Extract the [X, Y] coordinate from the center of the cell holding the provided text.  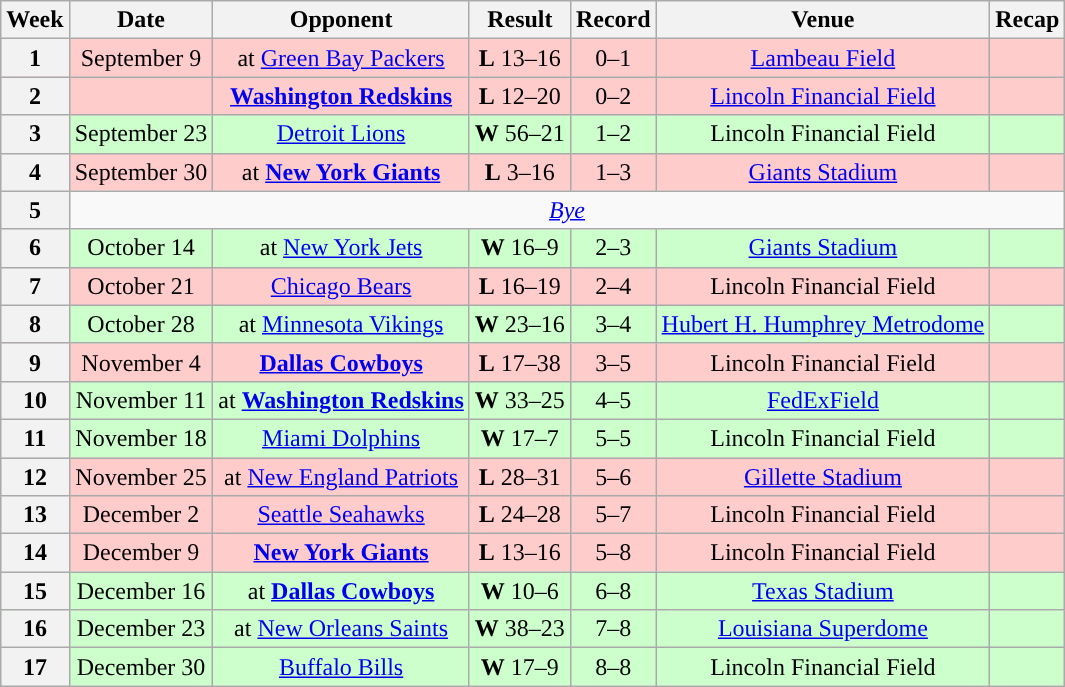
Detroit Lions [341, 134]
Week [35, 20]
December 9 [141, 553]
8 [35, 324]
7–8 [613, 629]
12 [35, 477]
at New Orleans Saints [341, 629]
at New York Giants [341, 172]
W 56–21 [520, 134]
October 28 [141, 324]
3 [35, 134]
4–5 [613, 400]
December 16 [141, 591]
Buffalo Bills [341, 667]
3–5 [613, 362]
L 12–20 [520, 96]
November 4 [141, 362]
Washington Redskins [341, 96]
Recap [1028, 20]
W 33–25 [520, 400]
16 [35, 629]
Louisiana Superdome [823, 629]
Dallas Cowboys [341, 362]
L 3–16 [520, 172]
1–3 [613, 172]
W 10–6 [520, 591]
13 [35, 515]
15 [35, 591]
L 28–31 [520, 477]
10 [35, 400]
Chicago Bears [341, 286]
at Minnesota Vikings [341, 324]
8–8 [613, 667]
5–6 [613, 477]
6–8 [613, 591]
9 [35, 362]
1–2 [613, 134]
Texas Stadium [823, 591]
December 30 [141, 667]
W 17–9 [520, 667]
December 23 [141, 629]
5–7 [613, 515]
Miami Dolphins [341, 438]
Lambeau Field [823, 58]
Opponent [341, 20]
3–4 [613, 324]
November 18 [141, 438]
W 23–16 [520, 324]
11 [35, 438]
L 17–38 [520, 362]
October 14 [141, 248]
5 [35, 210]
at Green Bay Packers [341, 58]
5–8 [613, 553]
Seattle Seahawks [341, 515]
L 24–28 [520, 515]
September 9 [141, 58]
Record [613, 20]
September 30 [141, 172]
New York Giants [341, 553]
W 16–9 [520, 248]
0–2 [613, 96]
W 38–23 [520, 629]
2–3 [613, 248]
November 11 [141, 400]
17 [35, 667]
Bye [567, 210]
October 21 [141, 286]
Venue [823, 20]
December 2 [141, 515]
4 [35, 172]
6 [35, 248]
Result [520, 20]
at Washington Redskins [341, 400]
2 [35, 96]
1 [35, 58]
November 25 [141, 477]
2–4 [613, 286]
5–5 [613, 438]
at New England Patriots [341, 477]
Date [141, 20]
0–1 [613, 58]
7 [35, 286]
at Dallas Cowboys [341, 591]
14 [35, 553]
Hubert H. Humphrey Metrodome [823, 324]
W 17–7 [520, 438]
L 16–19 [520, 286]
FedExField [823, 400]
at New York Jets [341, 248]
Gillette Stadium [823, 477]
September 23 [141, 134]
